Output the (x, y) coordinate of the center of the cell containing the given text.  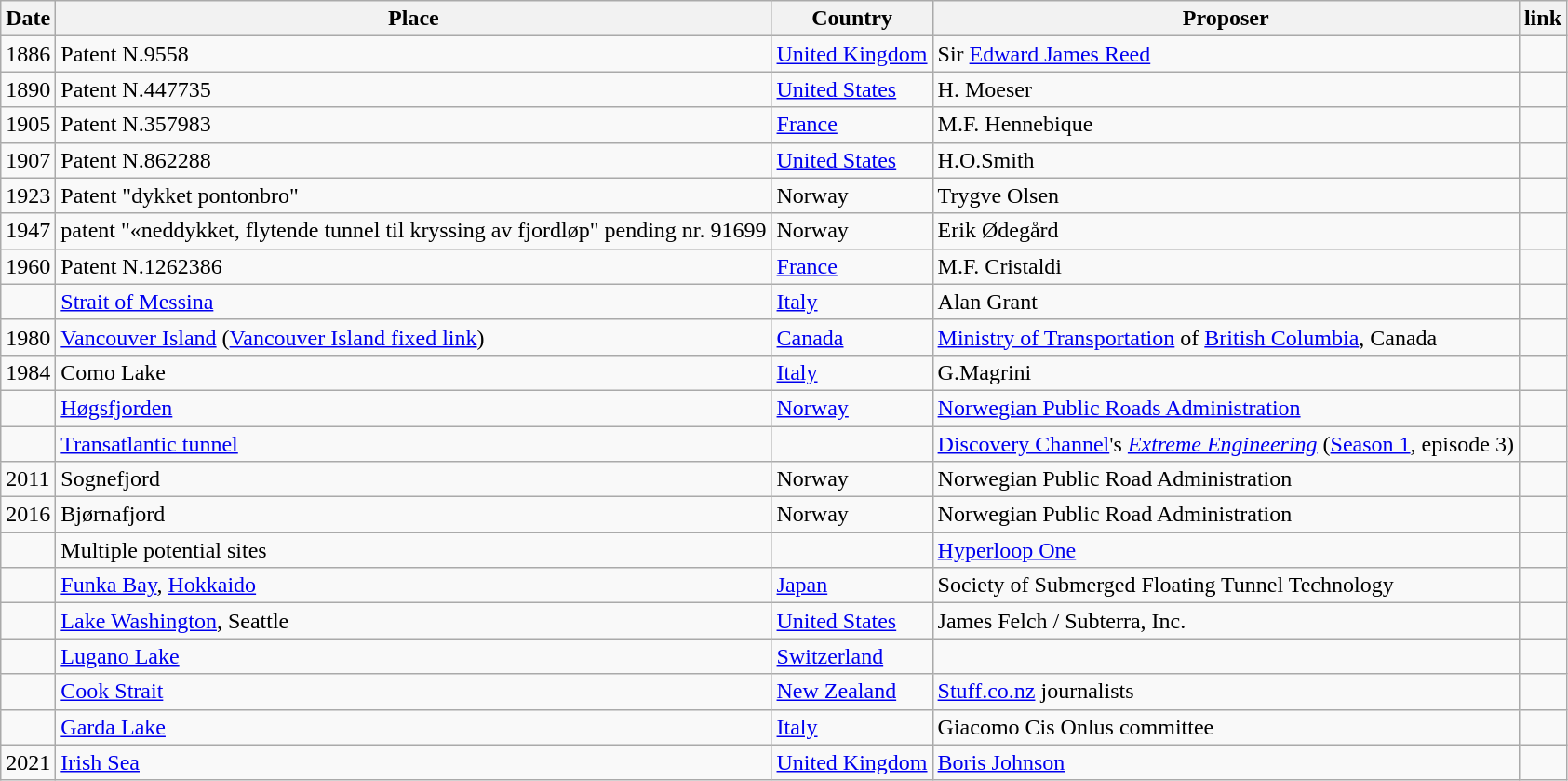
1980 (28, 337)
Place (413, 19)
Garda Lake (413, 727)
Transatlantic tunnel (413, 444)
Como Lake (413, 372)
1907 (28, 160)
M.F. Hennebique (1226, 125)
1947 (28, 231)
Stuff.co.nz journalists (1226, 692)
Strait of Messina (413, 302)
Japan (852, 586)
2016 (28, 515)
Date (28, 19)
Norwegian Public Roads Administration (1226, 408)
James Felch / Subterra, Inc. (1226, 621)
Alan Grant (1226, 302)
Canada (852, 337)
Funka Bay, Hokkaido (413, 586)
G.Magrini (1226, 372)
Sognefjord (413, 479)
1905 (28, 125)
1984 (28, 372)
Proposer (1226, 19)
M.F. Cristaldi (1226, 266)
Lake Washington, Seattle (413, 621)
Country (852, 19)
Lugano Lake (413, 656)
Sir Edward James Reed (1226, 54)
link (1543, 19)
Irish Sea (413, 762)
Patent "dykket pontonbro" (413, 195)
2011 (28, 479)
Patent N.1262386 (413, 266)
Vancouver Island (Vancouver Island fixed link) (413, 337)
Switzerland (852, 656)
1890 (28, 89)
Høgsfjorden (413, 408)
1923 (28, 195)
New Zealand (852, 692)
Multiple potential sites (413, 550)
Boris Johnson (1226, 762)
2021 (28, 762)
Hyperloop One (1226, 550)
Discovery Channel's Extreme Engineering (Season 1, episode 3) (1226, 444)
Erik Ødegård (1226, 231)
Giacomo Cis Onlus committee (1226, 727)
H. Moeser (1226, 89)
Patent N.357983 (413, 125)
Bjørnafjord (413, 515)
patent "«neddykket, flytende tunnel til kryssing av fjordløp" pending nr. 91699 (413, 231)
Society of Submerged Floating Tunnel Technology (1226, 586)
Patent N.447735 (413, 89)
1960 (28, 266)
H.O.Smith (1226, 160)
Ministry of Transportation of British Columbia, Canada (1226, 337)
Patent N.9558 (413, 54)
Patent N.862288 (413, 160)
Trygve Olsen (1226, 195)
1886 (28, 54)
Cook Strait (413, 692)
